Search for the cell housing the specified text and yield its [X, Y] center coordinate. 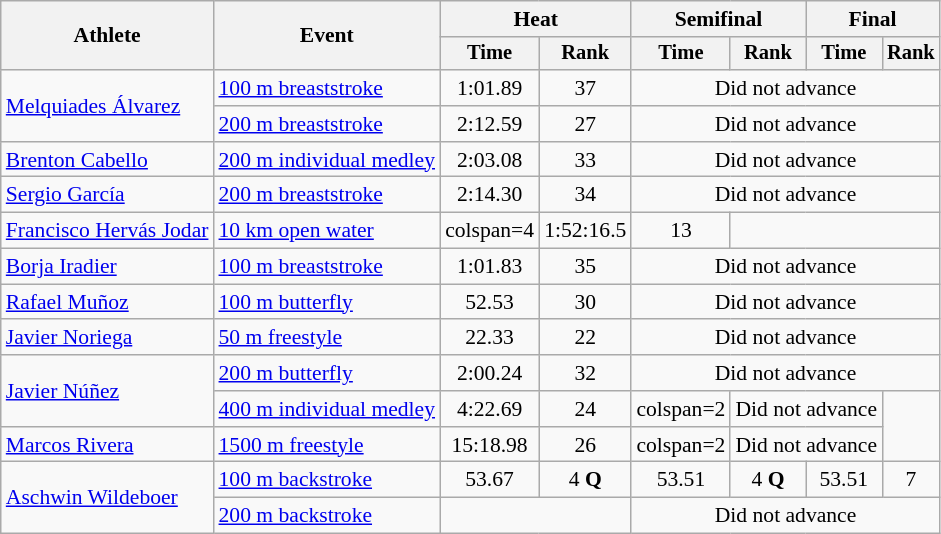
400 m individual medley [326, 409]
13 [680, 231]
Borja Iradier [108, 267]
200 m individual medley [326, 160]
200 m backstroke [326, 516]
Event [326, 36]
Francisco Hervás Jodar [108, 231]
22 [585, 338]
Rafael Muñoz [108, 302]
24 [585, 409]
34 [585, 195]
colspan=4 [490, 231]
Javier Núñez [108, 390]
Marcos Rivera [108, 445]
2:00.24 [490, 373]
Javier Noriega [108, 338]
26 [585, 445]
Melquiades Álvarez [108, 106]
1:52:16.5 [585, 231]
53.67 [490, 480]
32 [585, 373]
Aschwin Wildeboer [108, 498]
15:18.98 [490, 445]
Semifinal [718, 19]
Brenton Cabello [108, 160]
30 [585, 302]
7 [911, 480]
10 km open water [326, 231]
100 m butterfly [326, 302]
37 [585, 88]
4:22.69 [490, 409]
Heat [536, 19]
2:12.59 [490, 124]
Sergio García [108, 195]
2:14.30 [490, 195]
Final [873, 19]
100 m backstroke [326, 480]
22.33 [490, 338]
35 [585, 267]
1:01.83 [490, 267]
200 m butterfly [326, 373]
2:03.08 [490, 160]
Athlete [108, 36]
33 [585, 160]
1500 m freestyle [326, 445]
27 [585, 124]
52.53 [490, 302]
1:01.89 [490, 88]
50 m freestyle [326, 338]
